Detect which cell encompasses the target text, then output its (X, Y) center coordinate. 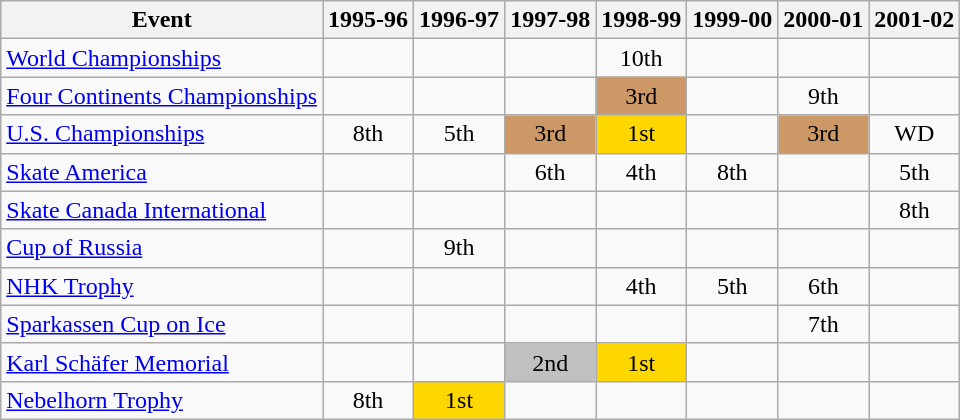
Cup of Russia (162, 248)
Event (162, 20)
1996-97 (460, 20)
1998-99 (642, 20)
Nebelhorn Trophy (162, 400)
10th (642, 58)
Skate Canada International (162, 210)
1995-96 (368, 20)
World Championships (162, 58)
NHK Trophy (162, 286)
WD (914, 134)
2001-02 (914, 20)
Sparkassen Cup on Ice (162, 324)
Four Continents Championships (162, 96)
7th (824, 324)
U.S. Championships (162, 134)
2nd (550, 362)
2000-01 (824, 20)
1999-00 (732, 20)
1997-98 (550, 20)
Skate America (162, 172)
Karl Schäfer Memorial (162, 362)
